Provide the (x, y) coordinate of the cell's center where the given text is located.  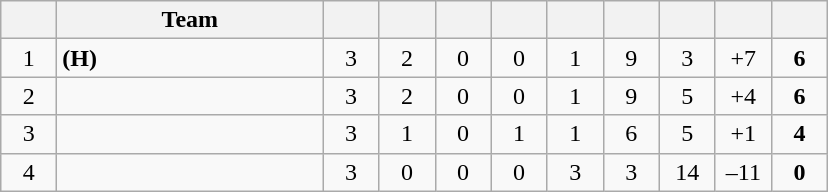
–11 (743, 172)
+4 (743, 96)
(H) (190, 58)
14 (687, 172)
+1 (743, 134)
+7 (743, 58)
Team (190, 20)
